Locate the cell with the specified text and output its [x, y] center coordinate. 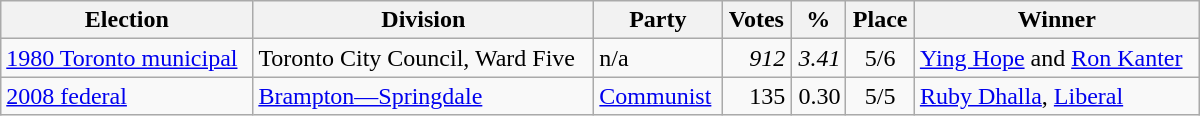
Party [658, 20]
Winner [1056, 20]
3.41 [818, 58]
Ying Hope and Ron Kanter [1056, 58]
n/a [658, 58]
Election [127, 20]
% [818, 20]
Place [880, 20]
Division [424, 20]
912 [756, 58]
1980 Toronto municipal [127, 58]
5/5 [880, 96]
0.30 [818, 96]
Brampton—Springdale [424, 96]
135 [756, 96]
Toronto City Council, Ward Five [424, 58]
Ruby Dhalla, Liberal [1056, 96]
5/6 [880, 58]
Votes [756, 20]
Communist [658, 96]
2008 federal [127, 96]
